Find where the given text appears and provide that cell's center as [X, Y] coordinate. 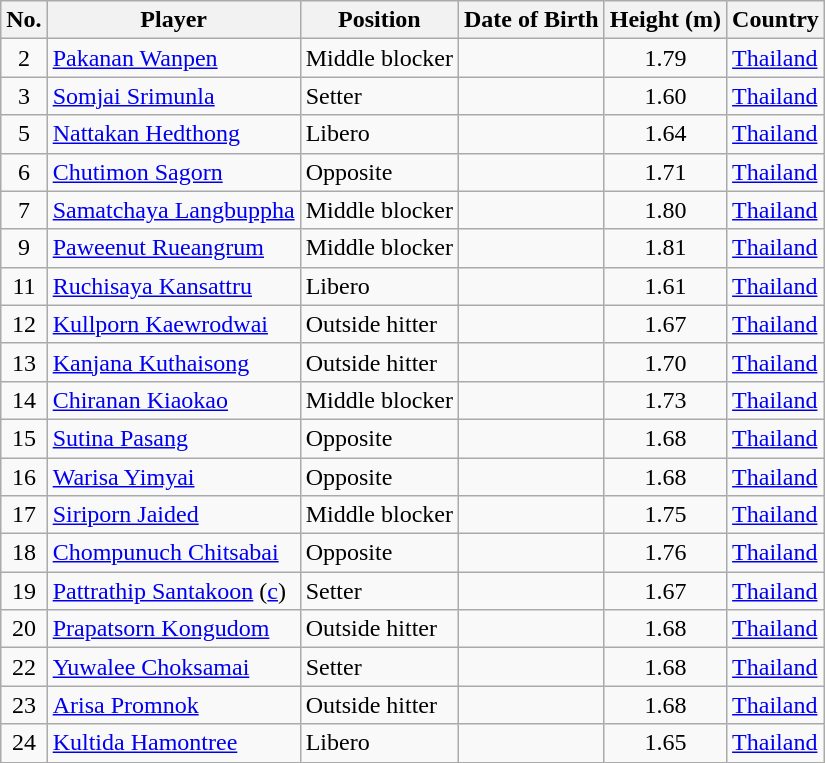
15 [24, 438]
Chompunuch Chitsabai [174, 553]
24 [24, 743]
1.75 [665, 515]
Chutimon Sagorn [174, 172]
11 [24, 286]
1.65 [665, 743]
1.64 [665, 134]
Somjai Srimunla [174, 96]
Chiranan Kiaokao [174, 400]
Paweenut Rueangrum [174, 248]
12 [24, 324]
5 [24, 134]
1.73 [665, 400]
Date of Birth [532, 20]
18 [24, 553]
Samatchaya Langbuppha [174, 210]
Pakanan Wanpen [174, 58]
Kultida Hamontree [174, 743]
Position [379, 20]
1.80 [665, 210]
6 [24, 172]
22 [24, 667]
Sutina Pasang [174, 438]
1.71 [665, 172]
9 [24, 248]
19 [24, 591]
Height (m) [665, 20]
Ruchisaya Kansattru [174, 286]
1.81 [665, 248]
1.79 [665, 58]
Yuwalee Choksamai [174, 667]
Kanjana Kuthaisong [174, 362]
14 [24, 400]
Country [776, 20]
16 [24, 477]
2 [24, 58]
Kullporn Kaewrodwai [174, 324]
1.76 [665, 553]
Siriporn Jaided [174, 515]
20 [24, 629]
Prapatsorn Kongudom [174, 629]
17 [24, 515]
1.61 [665, 286]
1.70 [665, 362]
7 [24, 210]
3 [24, 96]
Warisa Yimyai [174, 477]
1.60 [665, 96]
Pattrathip Santakoon (c) [174, 591]
23 [24, 705]
No. [24, 20]
13 [24, 362]
Arisa Promnok [174, 705]
Nattakan Hedthong [174, 134]
Player [174, 20]
